Pinpoint the cell where the given text exists, returning its [x, y] midpoint coordinate. 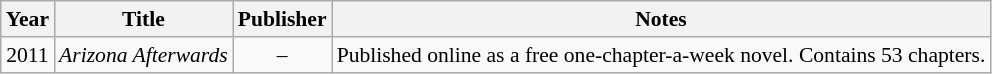
Title [144, 19]
Year [28, 19]
– [282, 55]
2011 [28, 55]
Published online as a free one-chapter-a-week novel. Contains 53 chapters. [662, 55]
Arizona Afterwards [144, 55]
Publisher [282, 19]
Notes [662, 19]
